For the text-containing cell, return its midpoint in (x, y) coordinate format. 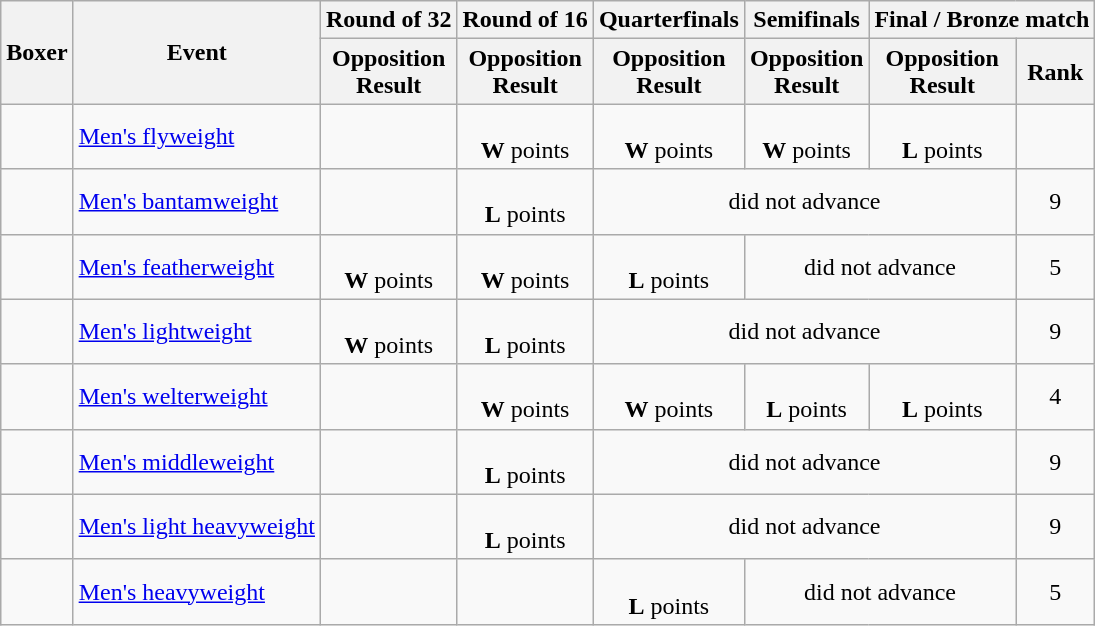
Men's lightweight (196, 332)
Round of 16 (525, 20)
Men's middleweight (196, 462)
Men's flyweight (196, 136)
Quarterfinals (668, 20)
Men's bantamweight (196, 202)
Men's heavyweight (196, 592)
Event (196, 52)
Semifinals (806, 20)
Men's welterweight (196, 396)
Rank (1056, 72)
Boxer (37, 52)
Final / Bronze match (982, 20)
4 (1056, 396)
Men's featherweight (196, 266)
Round of 32 (388, 20)
Men's light heavyweight (196, 526)
